Output the [x, y] coordinate of the center of the cell containing the given text.  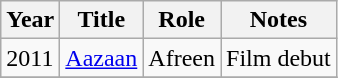
Title [102, 20]
Role [182, 20]
Film debut [278, 58]
Aazaan [102, 58]
Notes [278, 20]
Afreen [182, 58]
2011 [30, 58]
Year [30, 20]
